From the cell containing the given text, extract its center point as (x, y) coordinate. 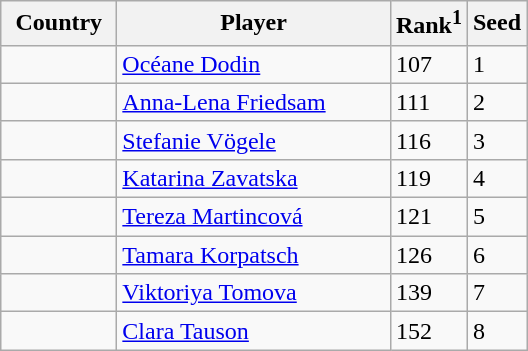
Player (254, 24)
Katarina Zavatska (254, 178)
111 (428, 102)
1 (496, 64)
126 (428, 255)
7 (496, 293)
4 (496, 178)
Clara Tauson (254, 331)
Tamara Korpatsch (254, 255)
Country (59, 24)
5 (496, 217)
121 (428, 217)
Rank1 (428, 24)
139 (428, 293)
Anna-Lena Friedsam (254, 102)
2 (496, 102)
Océane Dodin (254, 64)
6 (496, 255)
Seed (496, 24)
107 (428, 64)
116 (428, 140)
152 (428, 331)
Stefanie Vögele (254, 140)
119 (428, 178)
8 (496, 331)
Tereza Martincová (254, 217)
3 (496, 140)
Viktoriya Tomova (254, 293)
